From the cell containing the given text, extract its center point as (X, Y) coordinate. 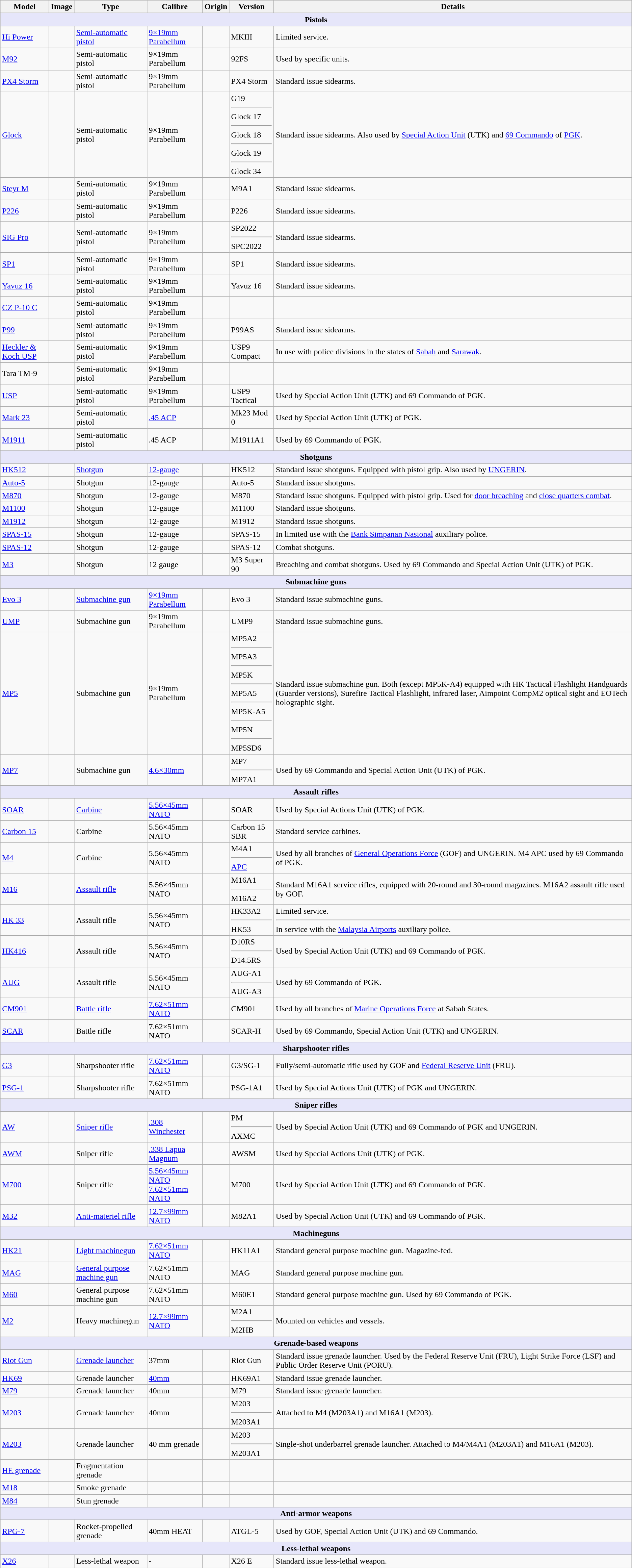
4.6×30mm (175, 770)
MP5 (25, 693)
92FS (252, 59)
Tara TM-9 (25, 374)
Used by GOF, Special Action Unit (UTK) and 69 Commando. (453, 1531)
Pistols (316, 20)
Calibre (175, 7)
Standard M16A1 service rifles, equipped with 20-round and 30-round magazines. M16A2 assault rifle used by GOF. (453, 889)
Less-lethal weapon (111, 1561)
Version (252, 7)
In limited use with the Bank Simpanan Nasional auxiliary police. (453, 534)
M4 (25, 858)
Carbon 15 SBR (252, 832)
Sniper rifles (316, 1105)
Anti-armor weapons (316, 1514)
USP9 Compact (252, 352)
M18 (25, 1488)
.338 Lapua Magnum (175, 1154)
Used by 69 Commando, Special Action Unit (UTK) and UNGERIN. (453, 1031)
12 gauge (175, 564)
Grenade-based weapons (316, 1343)
Submachine guns (316, 582)
Rocket-propelled grenade (111, 1531)
Type (111, 7)
UMP (25, 622)
Attached to M4 (M203A1) and M16A1 (M203). (453, 1413)
37mm (175, 1361)
Used by all branches of General Operations Force (GOF) and UNGERIN. M4 APC used by 69 Commando of PGK. (453, 858)
Image (61, 7)
M2A1M2HB (252, 1321)
Standard service carbines. (453, 832)
HK 33 (25, 920)
Heckler & Koch USP (25, 352)
HK416 (25, 951)
M84 (25, 1501)
Fragmentation grenade (111, 1471)
Fully/semi-automatic rifle used by GOF and Federal Reserve Unit (FRU). (453, 1065)
SCAR (25, 1031)
SIG Pro (25, 237)
Mark 23 (25, 418)
USP9 Tactical (252, 396)
Standard general purpose machine gun. (453, 1273)
AWSM (252, 1154)
Steyr M (25, 188)
- (175, 1561)
P99 (25, 330)
M9A1 (252, 188)
ATGL-5 (252, 1531)
SCAR-H (252, 1031)
M2 (25, 1321)
Shotguns (316, 457)
Stun grenade (111, 1501)
HK33A2HK53 (252, 920)
M60E1 (252, 1294)
MKIII (252, 37)
Light machinegun (111, 1250)
PMAXMC (252, 1127)
Mounted on vehicles and vessels. (453, 1321)
D10RSD14.5RS (252, 951)
Anti-materiel rifle (111, 1216)
Used by all branches of Marine Operations Force at Sabah States. (453, 1009)
Used by specific units. (453, 59)
AW (25, 1127)
Used by Special Action Unit (UTK) of PGK. (453, 418)
CZ P-10 C (25, 307)
M4A1APC (252, 858)
Standard issue shotguns. Equipped with pistol grip. Used for door breaching and close quarters combat. (453, 496)
Standard general purpose machine gun. Used by 69 Commando of PGK. (453, 1294)
M3 (25, 564)
.308 Winchester (175, 1127)
40 mm grenade (175, 1444)
MP7MP7A1 (252, 770)
Heavy machinegun (111, 1321)
PSG-1A1 (252, 1088)
M16A1M16A2 (252, 889)
HK11A1 (252, 1250)
40mm HEAT (175, 1531)
RPG-7 (25, 1531)
M82A1 (252, 1216)
P99AS (252, 330)
PSG-1 (25, 1088)
M16 (25, 889)
Mk23 Mod 0 (252, 418)
Less-lethal weapons (316, 1548)
5.56×45mm NATO7.62×51mm NATO (175, 1185)
HK69 (25, 1378)
AWM (25, 1154)
UMP9 (252, 622)
In use with police divisions in the states of Sabah and Sarawak. (453, 352)
AUG-A1AUG-A3 (252, 982)
Standard issue grenade launcher. Used by the Federal Reserve Unit (FRU), Light Strike Force (LSF) and Public Order Reserve Unit (PORU). (453, 1361)
Machineguns (316, 1233)
Standard general purpose machine gun. Magazine-fed. (453, 1250)
HK69A1 (252, 1378)
Carbon 15 (25, 832)
Limited service. (453, 37)
Model (25, 7)
G3/SG-1 (252, 1065)
Origin (216, 7)
USP (25, 396)
Limited service.In service with the Malaysia Airports auxiliary police. (453, 920)
MP7 (25, 770)
X26 (25, 1561)
Details (453, 7)
HK21 (25, 1250)
X26 E (252, 1561)
M32 (25, 1216)
M3 Super 90 (252, 564)
G3 (25, 1065)
Glock (25, 135)
Combat shotguns. (453, 547)
Used by Special Action Unit (UTK) and 69 Commando of PGK and UNGERIN. (453, 1127)
M1911 (25, 440)
Smoke grenade (111, 1488)
AUG (25, 982)
Sharpshooter rifles (316, 1048)
Standard issue sidearms. Also used by Special Action Unit (UTK) and 69 Commando of PGK. (453, 135)
Breaching and combat shotguns. Used by 69 Commando and Special Action Unit (UTK) of PGK. (453, 564)
MP5A2MP5A3MP5KMP5A5MP5K-A5MP5NMP5SD6 (252, 693)
Hi Power (25, 37)
Standard issue shotguns. Equipped with pistol grip. Also used by UNGERIN. (453, 470)
Assault rifles (316, 792)
M1911A1 (252, 440)
Used by Special Actions Unit (UTK) of PGK and UNGERIN. (453, 1088)
SP2022SPC2022 (252, 237)
G19Glock 17Glock 18Glock 19Glock 34 (252, 135)
Used by 69 Commando and Special Action Unit (UTK) of PGK. (453, 770)
Single-shot underbarrel grenade launcher. Attached to M4/M4A1 (M203A1) and M16A1 (M203). (453, 1444)
Standard issue less-lethal weapon. (453, 1561)
HE grenade (25, 1471)
M92 (25, 59)
M60 (25, 1294)
